From the cell containing the given text, extract its center point as [x, y] coordinate. 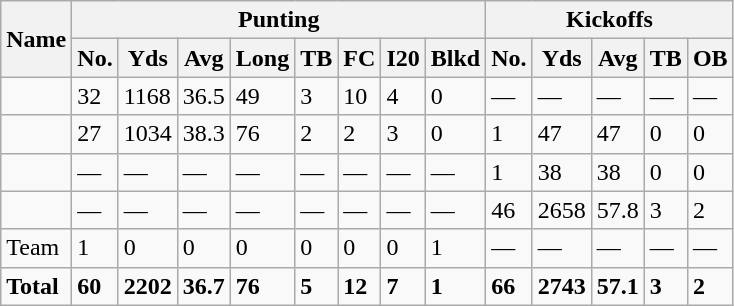
Punting [279, 20]
46 [509, 210]
5 [316, 286]
1034 [148, 134]
49 [262, 96]
Kickoffs [610, 20]
OB [710, 58]
I20 [403, 58]
Team [36, 248]
FC [360, 58]
Long [262, 58]
57.8 [618, 210]
10 [360, 96]
66 [509, 286]
38.3 [204, 134]
2202 [148, 286]
57.1 [618, 286]
Blkd [455, 58]
Total [36, 286]
36.7 [204, 286]
4 [403, 96]
36.5 [204, 96]
7 [403, 286]
12 [360, 286]
60 [95, 286]
27 [95, 134]
2743 [562, 286]
1168 [148, 96]
Name [36, 39]
2658 [562, 210]
32 [95, 96]
